From the cell containing the given text, extract its center point as [X, Y] coordinate. 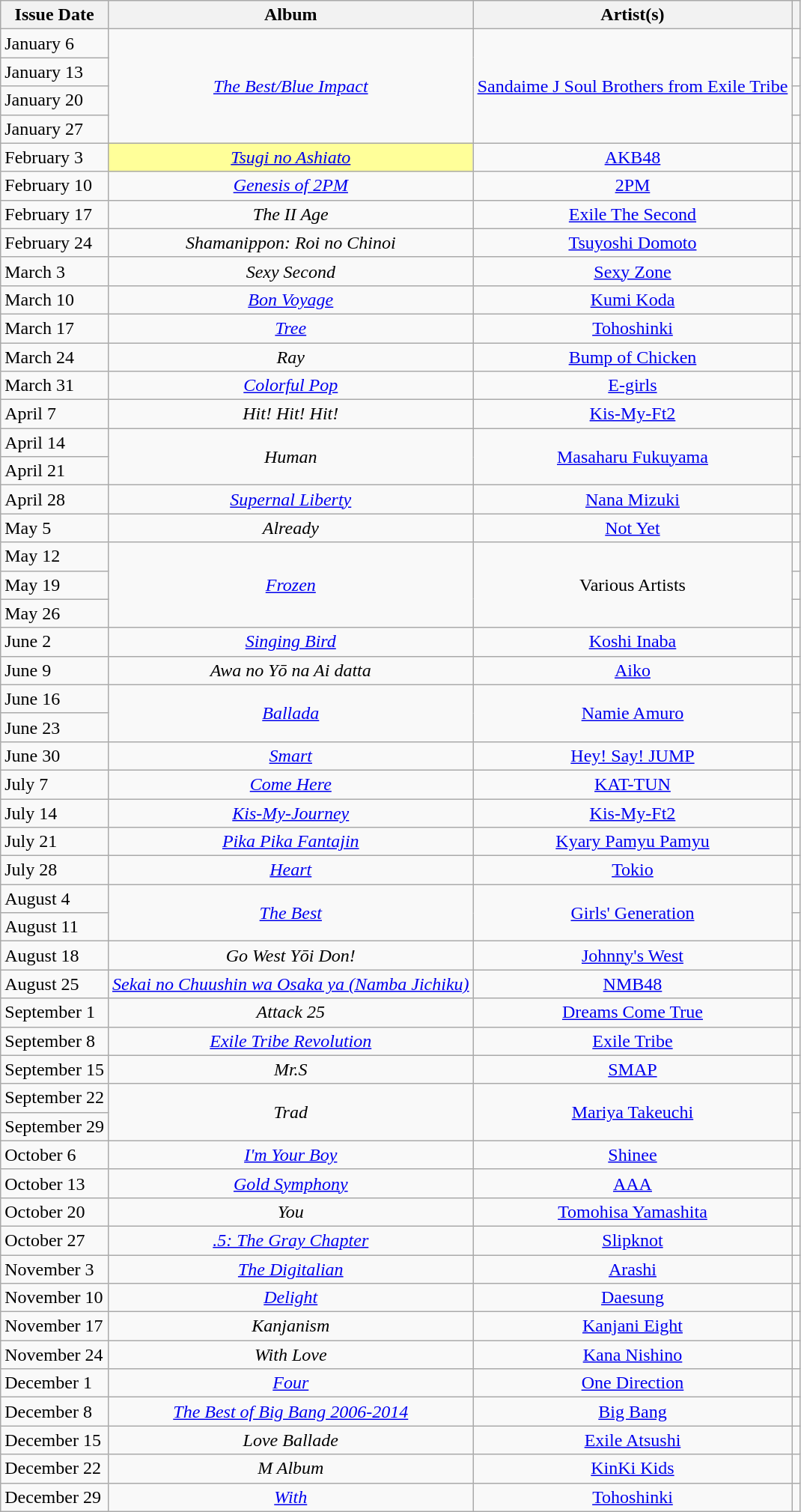
Masaharu Fukuyama [633, 457]
Mariya Takeuchi [633, 1112]
August 4 [55, 899]
The Best of Big Bang 2006-2014 [290, 1412]
Big Bang [633, 1412]
November 17 [55, 1326]
June 2 [55, 642]
Shinee [633, 1155]
Love Ballade [290, 1440]
Namie Amuro [633, 713]
Daesung [633, 1298]
September 15 [55, 1069]
December 15 [55, 1440]
September 1 [55, 1012]
Heart [290, 870]
August 11 [55, 927]
December 1 [55, 1383]
2PM [633, 186]
October 6 [55, 1155]
KAT-TUN [633, 784]
Issue Date [55, 15]
Hey! Say! JUMP [633, 756]
SMAP [633, 1069]
Genesis of 2PM [290, 186]
Four [290, 1383]
August 18 [55, 956]
One Direction [633, 1383]
May 26 [55, 613]
Johnny's West [633, 956]
Delight [290, 1298]
Tree [290, 328]
October 27 [55, 1240]
E-girls [633, 386]
January 27 [55, 129]
Koshi Inaba [633, 642]
February 10 [55, 186]
Pika Pika Fantajin [290, 842]
March 3 [55, 271]
September 8 [55, 1041]
July 14 [55, 813]
Go West Yōi Don! [290, 956]
September 29 [55, 1126]
June 16 [55, 699]
March 17 [55, 328]
June 23 [55, 727]
Mr.S [290, 1069]
Shamanippon: Roi no Chinoi [290, 243]
Supernal Liberty [290, 500]
Exile Tribe Revolution [290, 1041]
Sexy Second [290, 271]
Colorful Pop [290, 386]
Trad [290, 1112]
Girls' Generation [633, 913]
August 25 [55, 984]
May 19 [55, 585]
April 28 [55, 500]
Nana Mizuki [633, 500]
November 10 [55, 1298]
Ballada [290, 713]
January 13 [55, 72]
Not Yet [633, 528]
December 8 [55, 1412]
The II Age [290, 214]
April 14 [55, 443]
Various Artists [633, 585]
January 6 [55, 43]
Frozen [290, 585]
With [290, 1497]
December 29 [55, 1497]
July 28 [55, 870]
October 20 [55, 1212]
March 10 [55, 300]
June 9 [55, 670]
Kana Nishino [633, 1355]
October 13 [55, 1183]
Kanjani Eight [633, 1326]
Bump of Chicken [633, 357]
April 7 [55, 414]
Tsugi no Ashiato [290, 157]
With Love [290, 1355]
Exile The Second [633, 214]
Come Here [290, 784]
March 24 [55, 357]
The Best [290, 913]
Awa no Yō na Ai datta [290, 670]
Tsuyoshi Domoto [633, 243]
The Best/Blue Impact [290, 86]
M Album [290, 1469]
You [290, 1212]
March 31 [55, 386]
November 3 [55, 1269]
July 7 [55, 784]
February 17 [55, 214]
Bon Voyage [290, 300]
July 21 [55, 842]
NMB48 [633, 984]
AAA [633, 1183]
Aiko [633, 670]
Sekai no Chuushin wa Osaka ya (Namba Jichiku) [290, 984]
Ray [290, 357]
Album [290, 15]
Human [290, 457]
May 12 [55, 556]
February 24 [55, 243]
Kis-My-Journey [290, 813]
Exile Atsushi [633, 1440]
AKB48 [633, 157]
Tomohisa Yamashita [633, 1212]
KinKi Kids [633, 1469]
December 22 [55, 1469]
Attack 25 [290, 1012]
Kanjanism [290, 1326]
Singing Bird [290, 642]
.5: The Gray Chapter [290, 1240]
Smart [290, 756]
Gold Symphony [290, 1183]
November 24 [55, 1355]
Sandaime J Soul Brothers from Exile Tribe [633, 86]
Artist(s) [633, 15]
September 22 [55, 1098]
Arashi [633, 1269]
May 5 [55, 528]
June 30 [55, 756]
Kumi Koda [633, 300]
The Digitalian [290, 1269]
February 3 [55, 157]
April 21 [55, 471]
Already [290, 528]
Dreams Come True [633, 1012]
I'm Your Boy [290, 1155]
Sexy Zone [633, 271]
Hit! Hit! Hit! [290, 414]
Tokio [633, 870]
January 20 [55, 100]
Kyary Pamyu Pamyu [633, 842]
Slipknot [633, 1240]
Exile Tribe [633, 1041]
